Pinpoint the cell where the given text exists, returning its (x, y) midpoint coordinate. 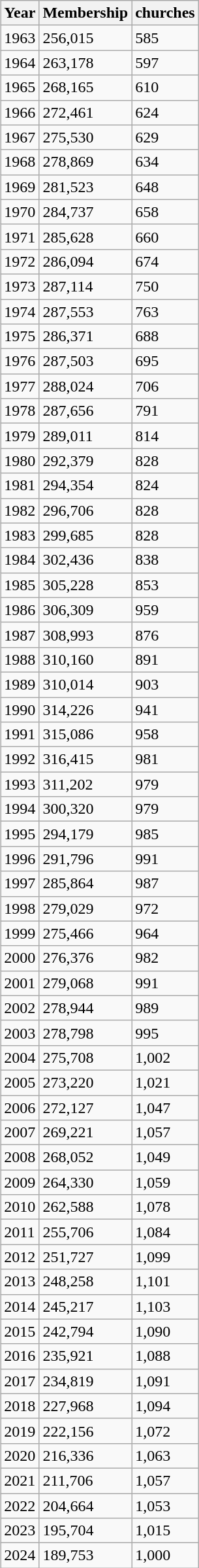
706 (166, 386)
2006 (20, 1108)
824 (166, 486)
256,015 (85, 38)
624 (166, 112)
1986 (20, 610)
300,320 (85, 809)
1974 (20, 312)
281,523 (85, 187)
2015 (20, 1331)
2016 (20, 1356)
churches (166, 13)
688 (166, 337)
1996 (20, 859)
292,379 (85, 461)
1,053 (166, 1505)
Membership (85, 13)
1983 (20, 535)
1,063 (166, 1456)
1981 (20, 486)
289,011 (85, 436)
1990 (20, 709)
294,354 (85, 486)
1,103 (166, 1307)
1964 (20, 63)
903 (166, 684)
2010 (20, 1207)
211,706 (85, 1480)
2023 (20, 1531)
1984 (20, 560)
248,258 (85, 1282)
1,094 (166, 1406)
981 (166, 759)
791 (166, 411)
1,059 (166, 1182)
995 (166, 1033)
1999 (20, 933)
314,226 (85, 709)
2014 (20, 1307)
279,029 (85, 909)
989 (166, 1008)
235,921 (85, 1356)
2000 (20, 958)
1985 (20, 585)
278,869 (85, 162)
278,798 (85, 1033)
2013 (20, 1282)
985 (166, 834)
242,794 (85, 1331)
2021 (20, 1480)
597 (166, 63)
275,530 (85, 137)
1,000 (166, 1556)
234,819 (85, 1381)
216,336 (85, 1456)
1968 (20, 162)
2002 (20, 1008)
1971 (20, 237)
763 (166, 312)
1991 (20, 735)
255,706 (85, 1232)
1965 (20, 88)
1975 (20, 337)
987 (166, 884)
251,727 (85, 1257)
2012 (20, 1257)
1,091 (166, 1381)
1,049 (166, 1158)
1994 (20, 809)
272,461 (85, 112)
660 (166, 237)
2009 (20, 1182)
1993 (20, 784)
245,217 (85, 1307)
1,047 (166, 1108)
695 (166, 361)
1978 (20, 411)
302,436 (85, 560)
2003 (20, 1033)
1972 (20, 261)
204,664 (85, 1505)
1,078 (166, 1207)
876 (166, 635)
310,014 (85, 684)
278,944 (85, 1008)
2005 (20, 1082)
287,553 (85, 312)
959 (166, 610)
1973 (20, 286)
1997 (20, 884)
674 (166, 261)
308,993 (85, 635)
1,002 (166, 1058)
585 (166, 38)
941 (166, 709)
286,094 (85, 261)
287,503 (85, 361)
1998 (20, 909)
222,156 (85, 1431)
227,968 (85, 1406)
972 (166, 909)
287,656 (85, 411)
264,330 (85, 1182)
1,072 (166, 1431)
1,088 (166, 1356)
1980 (20, 461)
286,371 (85, 337)
275,708 (85, 1058)
287,114 (85, 286)
2004 (20, 1058)
272,127 (85, 1108)
294,179 (85, 834)
1,084 (166, 1232)
276,376 (85, 958)
1969 (20, 187)
2022 (20, 1505)
2024 (20, 1556)
311,202 (85, 784)
315,086 (85, 735)
316,415 (85, 759)
1967 (20, 137)
982 (166, 958)
2011 (20, 1232)
1970 (20, 212)
2019 (20, 1431)
1989 (20, 684)
268,052 (85, 1158)
275,466 (85, 933)
273,220 (85, 1082)
2008 (20, 1158)
291,796 (85, 859)
1,021 (166, 1082)
891 (166, 659)
2020 (20, 1456)
648 (166, 187)
263,178 (85, 63)
610 (166, 88)
658 (166, 212)
1,099 (166, 1257)
634 (166, 162)
195,704 (85, 1531)
189,753 (85, 1556)
1979 (20, 436)
838 (166, 560)
305,228 (85, 585)
269,221 (85, 1133)
1988 (20, 659)
1,090 (166, 1331)
2017 (20, 1381)
964 (166, 933)
279,068 (85, 983)
2001 (20, 983)
Year (20, 13)
1982 (20, 510)
284,737 (85, 212)
814 (166, 436)
1987 (20, 635)
1995 (20, 834)
1,015 (166, 1531)
1977 (20, 386)
285,628 (85, 237)
750 (166, 286)
1976 (20, 361)
296,706 (85, 510)
1992 (20, 759)
629 (166, 137)
288,024 (85, 386)
2018 (20, 1406)
262,588 (85, 1207)
268,165 (85, 88)
958 (166, 735)
1966 (20, 112)
285,864 (85, 884)
299,685 (85, 535)
306,309 (85, 610)
310,160 (85, 659)
1,101 (166, 1282)
1963 (20, 38)
2007 (20, 1133)
853 (166, 585)
